Find where the given text appears and provide that cell's center as (x, y) coordinate. 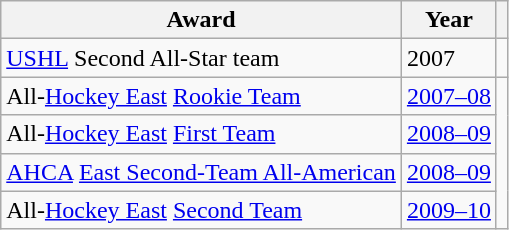
Year (448, 20)
2007 (448, 58)
All-Hockey East Rookie Team (202, 96)
AHCA East Second-Team All-American (202, 172)
Award (202, 20)
All-Hockey East Second Team (202, 210)
2007–08 (448, 96)
All-Hockey East First Team (202, 134)
2009–10 (448, 210)
USHL Second All-Star team (202, 58)
